Output the (x, y) coordinate of the center of the cell containing the given text.  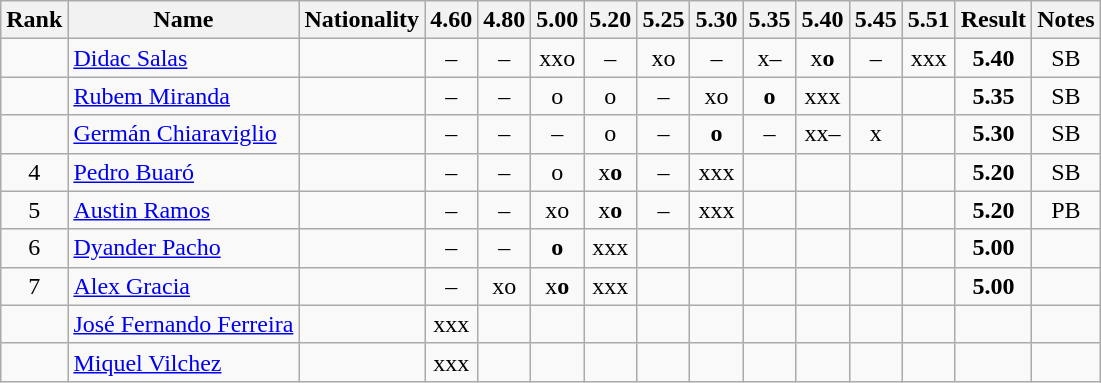
Alex Gracia (184, 286)
Name (184, 20)
Rank (34, 20)
xxo (558, 58)
5.25 (664, 20)
Notes (1066, 20)
5 (34, 210)
5.45 (876, 20)
4.80 (504, 20)
Didac Salas (184, 58)
Rubem Miranda (184, 96)
Miquel Vilchez (184, 362)
Nationality (362, 20)
José Fernando Ferreira (184, 324)
Pedro Buaró (184, 172)
Austin Ramos (184, 210)
xx– (822, 134)
PB (1066, 210)
4.60 (452, 20)
x– (770, 58)
x (876, 134)
6 (34, 248)
Dyander Pacho (184, 248)
7 (34, 286)
Germán Chiaraviglio (184, 134)
5.51 (928, 20)
4 (34, 172)
Result (993, 20)
